For the text-containing cell, return its midpoint in (X, Y) coordinate format. 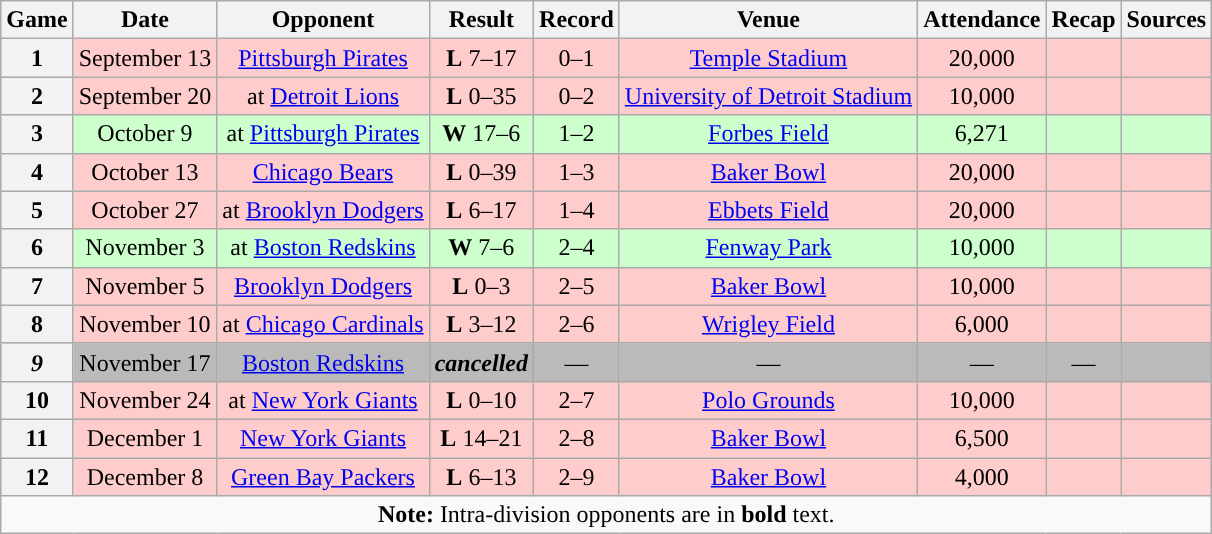
Note: Intra-division opponents are in bold text. (606, 515)
October 27 (145, 210)
L 0–3 (481, 286)
November 17 (145, 362)
at Boston Redskins (323, 248)
December 8 (145, 477)
at Pittsburgh Pirates (323, 134)
1 (37, 58)
L 6–17 (481, 210)
2–7 (577, 400)
Chicago Bears (323, 172)
L 0–10 (481, 400)
Attendance (982, 20)
0–1 (577, 58)
1–2 (577, 134)
at Chicago Cardinals (323, 324)
November 3 (145, 248)
at Brooklyn Dodgers (323, 210)
September 13 (145, 58)
1–3 (577, 172)
11 (37, 438)
10 (37, 400)
University of Detroit Stadium (768, 96)
L 3–12 (481, 324)
L 0–39 (481, 172)
at Detroit Lions (323, 96)
2 (37, 96)
Brooklyn Dodgers (323, 286)
Polo Grounds (768, 400)
2–5 (577, 286)
Fenway Park (768, 248)
Date (145, 20)
Boston Redskins (323, 362)
October 9 (145, 134)
October 13 (145, 172)
L 0–35 (481, 96)
W 7–6 (481, 248)
Forbes Field (768, 134)
2–4 (577, 248)
September 20 (145, 96)
2–8 (577, 438)
L 7–17 (481, 58)
November 10 (145, 324)
Pittsburgh Pirates (323, 58)
1–4 (577, 210)
at New York Giants (323, 400)
2–6 (577, 324)
Recap (1084, 20)
6 (37, 248)
6,271 (982, 134)
8 (37, 324)
Green Bay Packers (323, 477)
New York Giants (323, 438)
3 (37, 134)
9 (37, 362)
Wrigley Field (768, 324)
12 (37, 477)
Record (577, 20)
L 6–13 (481, 477)
6,500 (982, 438)
November 5 (145, 286)
7 (37, 286)
Sources (1166, 20)
Opponent (323, 20)
November 24 (145, 400)
2–9 (577, 477)
cancelled (481, 362)
4,000 (982, 477)
Ebbets Field (768, 210)
6,000 (982, 324)
December 1 (145, 438)
W 17–6 (481, 134)
Venue (768, 20)
Temple Stadium (768, 58)
L 14–21 (481, 438)
4 (37, 172)
Result (481, 20)
5 (37, 210)
0–2 (577, 96)
Game (37, 20)
